Extract the (X, Y) coordinate from the center of the cell holding the provided text.  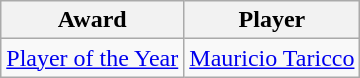
Player of the Year (92, 58)
Player (272, 20)
Mauricio Taricco (272, 58)
Award (92, 20)
